From the cell containing the given text, extract its center point as (X, Y) coordinate. 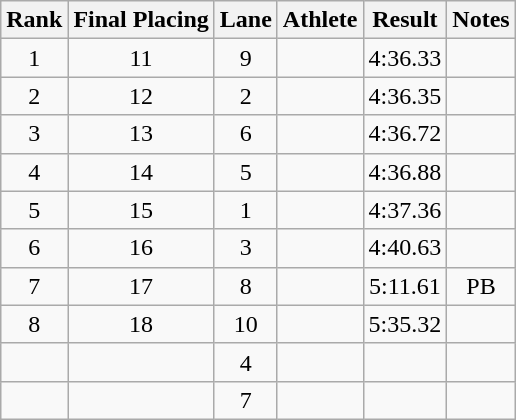
5:11.61 (405, 286)
12 (141, 96)
PB (481, 286)
Result (405, 20)
Notes (481, 20)
17 (141, 286)
18 (141, 324)
15 (141, 210)
4:36.72 (405, 134)
Final Placing (141, 20)
Lane (246, 20)
4:36.33 (405, 58)
14 (141, 172)
13 (141, 134)
4:36.35 (405, 96)
4:40.63 (405, 248)
10 (246, 324)
4:36.88 (405, 172)
4:37.36 (405, 210)
9 (246, 58)
16 (141, 248)
5:35.32 (405, 324)
11 (141, 58)
Rank (34, 20)
Athlete (320, 20)
